Identify which cell holds the provided text, then report its [X, Y] central coordinate. 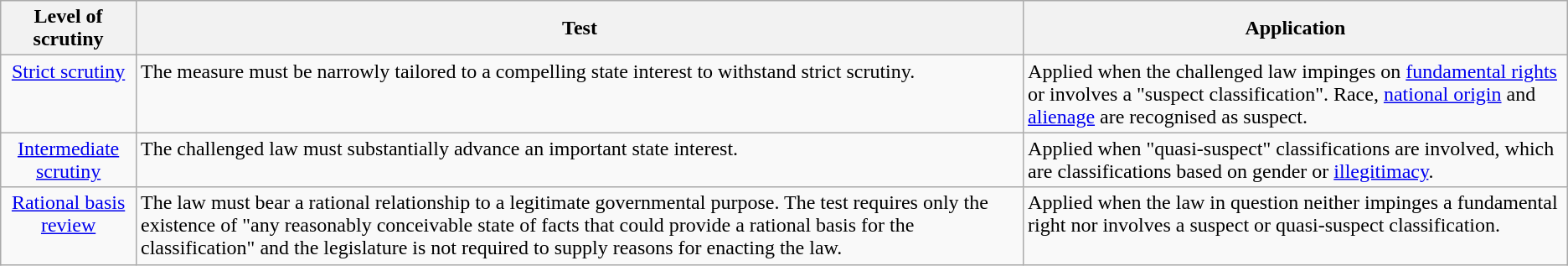
Applied when the law in question neither impinges a fundamental right nor involves a suspect or quasi-suspect classification. [1296, 226]
Intermediate scrutiny [69, 159]
The challenged law must substantially advance an important state interest. [580, 159]
Test [580, 29]
Application [1296, 29]
Rational basis review [69, 226]
Applied when "quasi-suspect" classifications are involved, which are classifications based on gender or illegitimacy. [1296, 159]
Level of scrutiny [69, 29]
Strict scrutiny [69, 94]
The measure must be narrowly tailored to a compelling state interest to withstand strict scrutiny. [580, 94]
